Identify which cell holds the provided text, then report its (x, y) central coordinate. 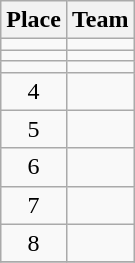
6 (34, 167)
Place (34, 20)
5 (34, 129)
Team (100, 20)
8 (34, 243)
7 (34, 205)
4 (34, 91)
